Provide the (X, Y) coordinate of the cell's center where the given text is located.  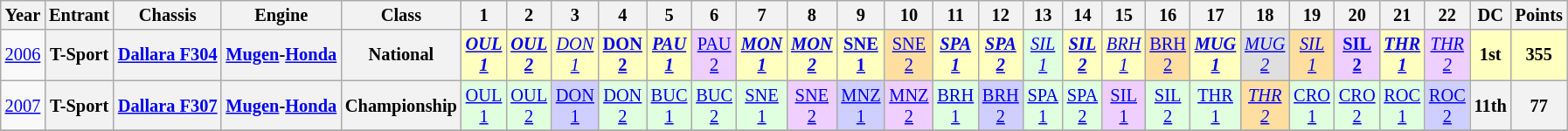
Championship (401, 106)
MNZ2 (909, 106)
MNZ1 (860, 106)
Entrant (79, 15)
12 (1001, 15)
Class (401, 15)
8 (811, 15)
Engine (281, 15)
14 (1082, 15)
6 (714, 15)
20 (1357, 15)
355 (1539, 55)
77 (1539, 106)
17 (1215, 15)
2006 (23, 55)
22 (1447, 15)
Dallara F304 (168, 55)
9 (860, 15)
PAU1 (670, 55)
21 (1402, 15)
11 (955, 15)
3 (575, 15)
11th (1491, 106)
Points (1539, 15)
PAU2 (714, 55)
MON1 (762, 55)
2 (529, 15)
Year (23, 15)
CRO1 (1312, 106)
DC (1491, 15)
BUC2 (714, 106)
10 (909, 15)
13 (1044, 15)
Dallara F307 (168, 106)
ROC2 (1447, 106)
1 (484, 15)
15 (1124, 15)
Chassis (168, 15)
18 (1265, 15)
7 (762, 15)
BUC1 (670, 106)
MUG2 (1265, 55)
MON2 (811, 55)
ROC1 (1402, 106)
19 (1312, 15)
2007 (23, 106)
National (401, 55)
16 (1168, 15)
MUG1 (1215, 55)
CRO2 (1357, 106)
5 (670, 15)
1st (1491, 55)
4 (622, 15)
